Locate the cell with the specified text and output its [x, y] center coordinate. 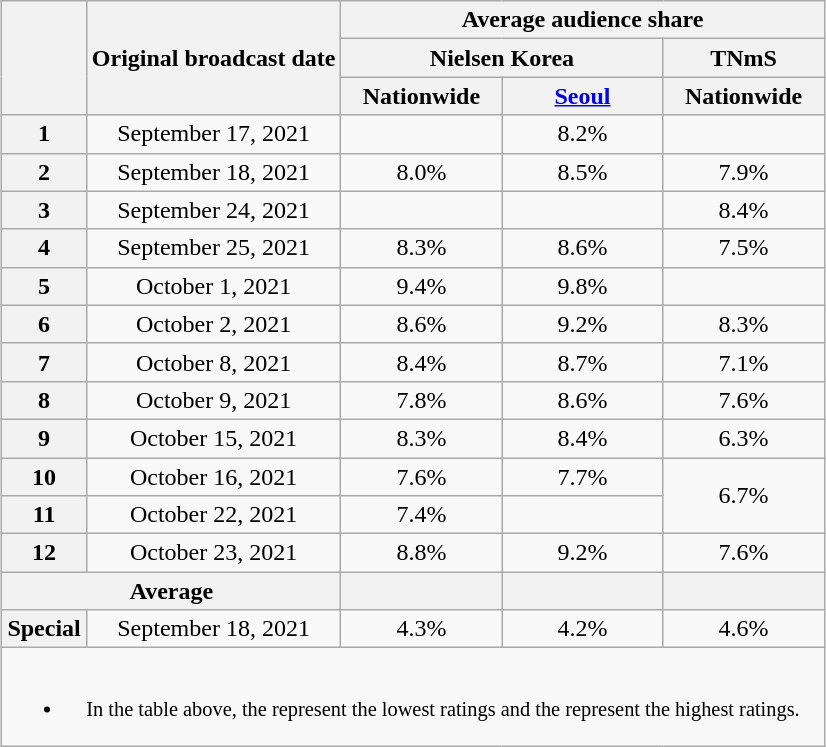
October 23, 2021 [214, 553]
6.7% [744, 496]
Special [44, 629]
7.1% [744, 362]
11 [44, 515]
1 [44, 134]
Seoul [582, 96]
7.4% [422, 515]
TNmS [744, 58]
12 [44, 553]
10 [44, 477]
5 [44, 286]
4.2% [582, 629]
8.5% [582, 172]
September 24, 2021 [214, 210]
7.7% [582, 477]
4 [44, 248]
7.5% [744, 248]
Average audience share [582, 20]
October 8, 2021 [214, 362]
In the table above, the represent the lowest ratings and the represent the highest ratings. [413, 697]
6.3% [744, 438]
Original broadcast date [214, 58]
9 [44, 438]
October 15, 2021 [214, 438]
4.6% [744, 629]
8.0% [422, 172]
3 [44, 210]
8 [44, 400]
7 [44, 362]
6 [44, 324]
8.7% [582, 362]
September 17, 2021 [214, 134]
October 16, 2021 [214, 477]
4.3% [422, 629]
October 1, 2021 [214, 286]
2 [44, 172]
September 25, 2021 [214, 248]
8.8% [422, 553]
Nielsen Korea [502, 58]
7.8% [422, 400]
Average [172, 591]
9.4% [422, 286]
9.8% [582, 286]
8.2% [582, 134]
October 9, 2021 [214, 400]
7.9% [744, 172]
October 2, 2021 [214, 324]
October 22, 2021 [214, 515]
